Return [X, Y] of the center of cell containing provided text 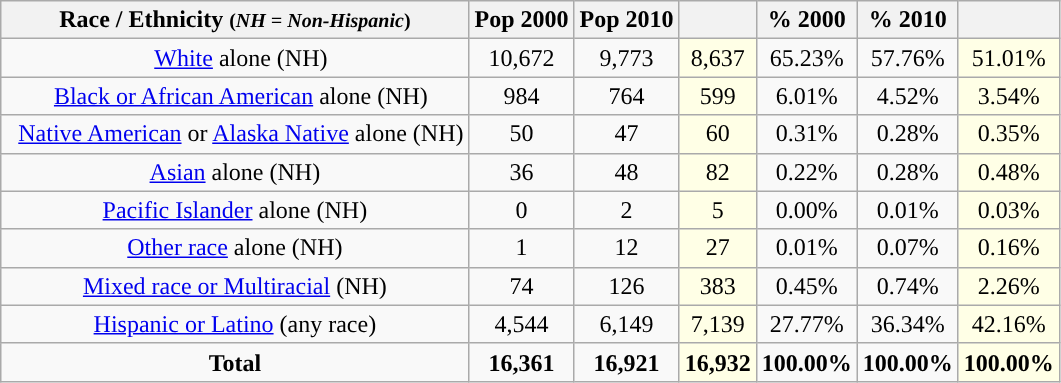
3.54% [1008, 96]
2 [626, 210]
1 [522, 248]
74 [522, 286]
Race / Ethnicity (NH = Non-Hispanic) [235, 20]
4.52% [908, 96]
0.07% [908, 248]
383 [718, 286]
Pacific Islander alone (NH) [235, 210]
5 [718, 210]
0.03% [1008, 210]
Total [235, 362]
764 [626, 96]
Asian alone (NH) [235, 172]
Other race alone (NH) [235, 248]
0.16% [1008, 248]
12 [626, 248]
0.22% [806, 172]
48 [626, 172]
10,672 [522, 58]
47 [626, 134]
2.26% [1008, 286]
% 2000 [806, 20]
50 [522, 134]
51.01% [1008, 58]
Mixed race or Multiracial (NH) [235, 286]
126 [626, 286]
White alone (NH) [235, 58]
599 [718, 96]
60 [718, 134]
0.35% [1008, 134]
4,544 [522, 324]
16,932 [718, 362]
0.48% [1008, 172]
0.31% [806, 134]
984 [522, 96]
8,637 [718, 58]
36.34% [908, 324]
65.23% [806, 58]
36 [522, 172]
Native American or Alaska Native alone (NH) [235, 134]
27.77% [806, 324]
Hispanic or Latino (any race) [235, 324]
57.76% [908, 58]
0 [522, 210]
82 [718, 172]
0.45% [806, 286]
16,921 [626, 362]
Pop 2000 [522, 20]
6,149 [626, 324]
42.16% [1008, 324]
16,361 [522, 362]
6.01% [806, 96]
0.00% [806, 210]
Pop 2010 [626, 20]
9,773 [626, 58]
7,139 [718, 324]
Black or African American alone (NH) [235, 96]
27 [718, 248]
0.74% [908, 286]
% 2010 [908, 20]
